Provide the (x, y) coordinate of the cell's center where the given text is located.  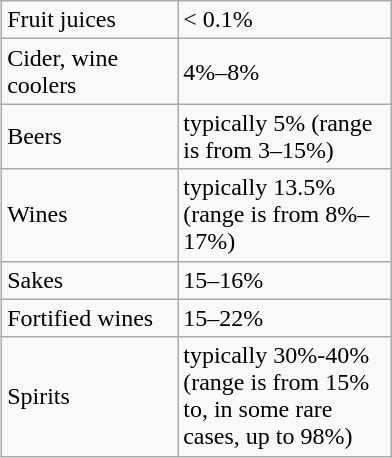
Fruit juices (90, 20)
15–16% (285, 280)
Cider, wine coolers (90, 72)
Beers (90, 136)
typically 5% (range is from 3–15%) (285, 136)
typically 30%-40% (range is from 15% to, in some rare cases, up to 98%) (285, 396)
Wines (90, 215)
Fortified wines (90, 318)
typically 13.5% (range is from 8%–17%) (285, 215)
Sakes (90, 280)
15–22% (285, 318)
< 0.1% (285, 20)
4%–8% (285, 72)
Spirits (90, 396)
